Output the [X, Y] coordinate of the center of the cell containing the given text.  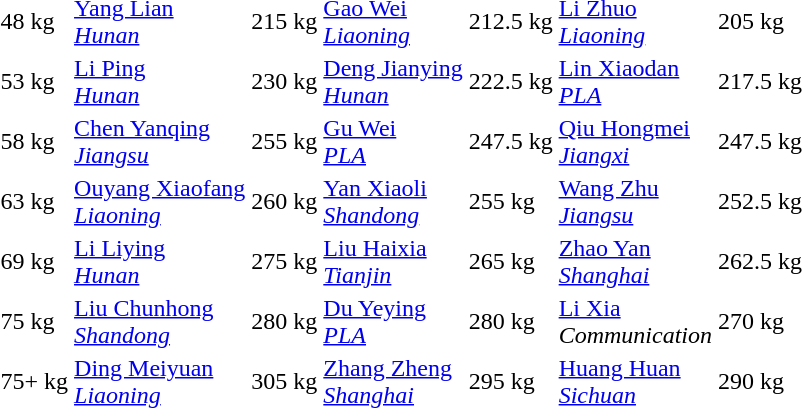
Zhao YanShanghai [635, 262]
Ouyang XiaofangLiaoning [160, 202]
Deng JianyingHunan [393, 82]
Liu ChunhongShandong [160, 322]
265 kg [510, 262]
Du YeyingPLA [393, 322]
Qiu HongmeiJiangxi [635, 142]
Chen YanqingJiangsu [160, 142]
Wang ZhuJiangsu [635, 202]
Li LiyingHunan [160, 262]
Li XiaCommunication [635, 322]
230 kg [284, 82]
247.5 kg [510, 142]
260 kg [284, 202]
Lin XiaodanPLA [635, 82]
Liu HaixiaTianjin [393, 262]
Yan XiaoliShandong [393, 202]
275 kg [284, 262]
222.5 kg [510, 82]
Li PingHunan [160, 82]
Gu WeiPLA [393, 142]
